Detect which cell encompasses the target text, then output its (X, Y) center coordinate. 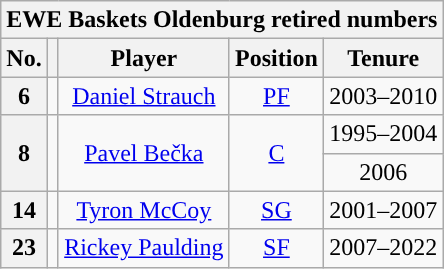
C (276, 153)
Tenure (383, 58)
8 (24, 153)
1995–2004 (383, 134)
SG (276, 210)
Pavel Bečka (144, 153)
Daniel Strauch (144, 96)
Position (276, 58)
No. (24, 58)
2003–2010 (383, 96)
Rickey Paulding (144, 248)
SF (276, 248)
14 (24, 210)
Tyron McCoy (144, 210)
PF (276, 96)
2001–2007 (383, 210)
EWE Baskets Oldenburg retired numbers (222, 20)
2006 (383, 172)
23 (24, 248)
2007–2022 (383, 248)
Player (144, 58)
6 (24, 96)
